Output the [x, y] coordinate of the center of the cell containing the given text.  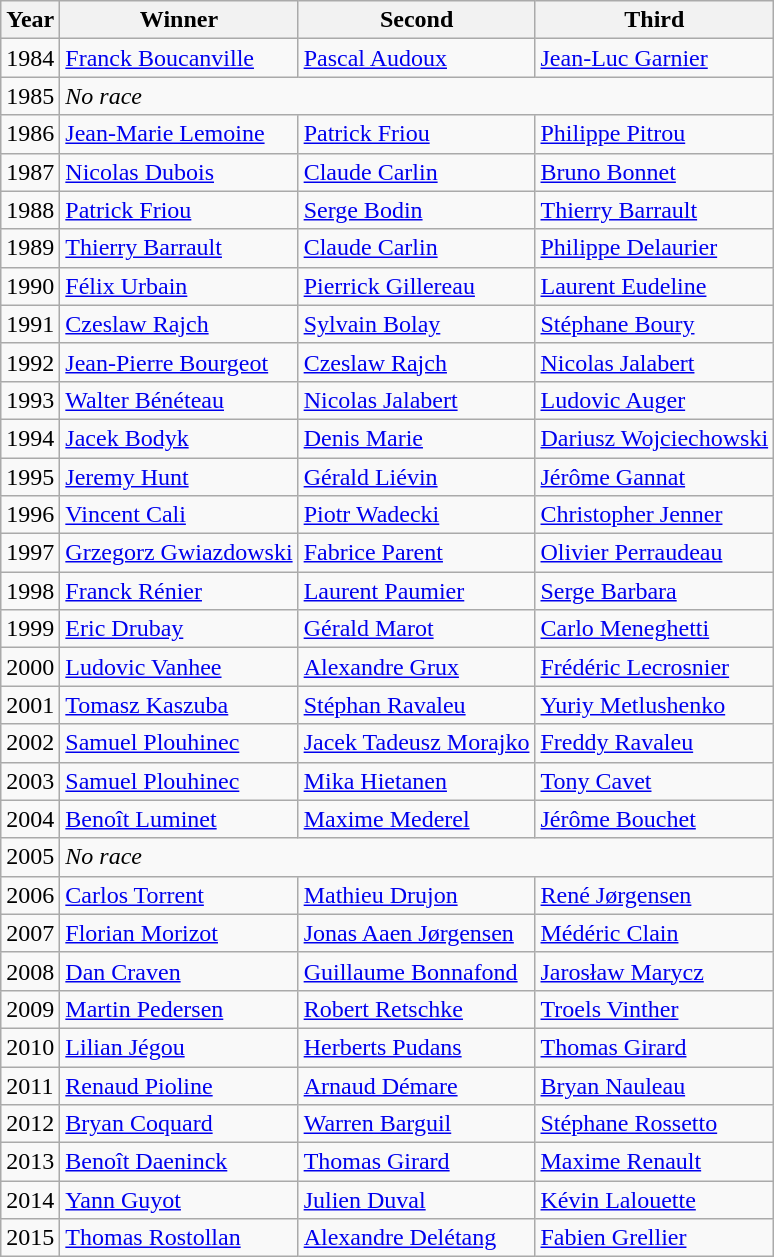
1985 [30, 96]
Troels Vinther [654, 1009]
Piotr Wadecki [416, 515]
Médéric Clain [654, 933]
Tomasz Kaszuba [179, 705]
Pierrick Gillereau [416, 286]
Stéphane Rossetto [654, 1124]
Martin Pedersen [179, 1009]
Tony Cavet [654, 781]
Benoît Daeninck [179, 1162]
Jacek Bodyk [179, 438]
Second [416, 20]
2011 [30, 1085]
Yuriy Metlushenko [654, 705]
Eric Drubay [179, 629]
Guillaume Bonnafond [416, 971]
2000 [30, 667]
Florian Morizot [179, 933]
1988 [30, 210]
Jérôme Gannat [654, 477]
Franck Boucanville [179, 58]
Pascal Audoux [416, 58]
Jarosław Marycz [654, 971]
Walter Bénéteau [179, 400]
Dariusz Wojciechowski [654, 438]
Gérald Marot [416, 629]
Renaud Pioline [179, 1085]
Alexandre Delétang [416, 1238]
Yann Guyot [179, 1200]
Jean-Pierre Bourgeot [179, 362]
Ludovic Vanhee [179, 667]
Winner [179, 20]
Maxime Renault [654, 1162]
Dan Craven [179, 971]
2015 [30, 1238]
Stéphan Ravaleu [416, 705]
2001 [30, 705]
Stéphane Boury [654, 324]
Ludovic Auger [654, 400]
Thomas Rostollan [179, 1238]
2004 [30, 819]
1984 [30, 58]
Serge Bodin [416, 210]
1999 [30, 629]
Nicolas Dubois [179, 172]
2007 [30, 933]
Christopher Jenner [654, 515]
Félix Urbain [179, 286]
Fabien Grellier [654, 1238]
1993 [30, 400]
1987 [30, 172]
2008 [30, 971]
2014 [30, 1200]
Jonas Aaen Jørgensen [416, 933]
Serge Barbara [654, 591]
2003 [30, 781]
2009 [30, 1009]
Herberts Pudans [416, 1047]
2013 [30, 1162]
Sylvain Bolay [416, 324]
1989 [30, 248]
Robert Retschke [416, 1009]
1997 [30, 553]
Mika Hietanen [416, 781]
Benoît Luminet [179, 819]
Jacek Tadeusz Morajko [416, 743]
2010 [30, 1047]
1992 [30, 362]
Freddy Ravaleu [654, 743]
Year [30, 20]
Carlos Torrent [179, 895]
1990 [30, 286]
Fabrice Parent [416, 553]
Laurent Paumier [416, 591]
1986 [30, 134]
Bruno Bonnet [654, 172]
Philippe Pitrou [654, 134]
Warren Barguil [416, 1124]
Laurent Eudeline [654, 286]
Kévin Lalouette [654, 1200]
Arnaud Démare [416, 1085]
Grzegorz Gwiazdowski [179, 553]
René Jørgensen [654, 895]
Jean-Luc Garnier [654, 58]
Maxime Mederel [416, 819]
1991 [30, 324]
Jean-Marie Lemoine [179, 134]
1998 [30, 591]
Bryan Coquard [179, 1124]
Alexandre Grux [416, 667]
1995 [30, 477]
Carlo Meneghetti [654, 629]
2006 [30, 895]
Julien Duval [416, 1200]
Denis Marie [416, 438]
Lilian Jégou [179, 1047]
Third [654, 20]
Gérald Liévin [416, 477]
Bryan Nauleau [654, 1085]
Vincent Cali [179, 515]
Jeremy Hunt [179, 477]
Franck Rénier [179, 591]
2002 [30, 743]
2012 [30, 1124]
1996 [30, 515]
Jérôme Bouchet [654, 819]
Philippe Delaurier [654, 248]
2005 [30, 857]
Mathieu Drujon [416, 895]
Olivier Perraudeau [654, 553]
1994 [30, 438]
Frédéric Lecrosnier [654, 667]
